For the text-containing cell, return its midpoint in [x, y] coordinate format. 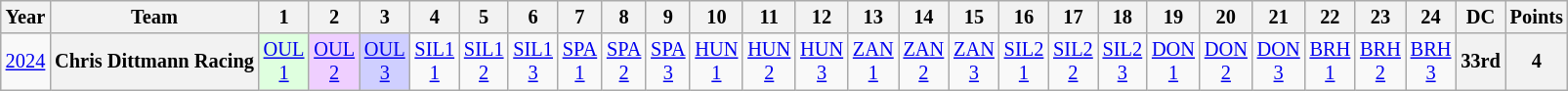
OUL2 [334, 62]
OUL1 [284, 62]
SPA3 [668, 62]
3 [385, 17]
SPA2 [623, 62]
20 [1226, 17]
DON1 [1173, 62]
SIL11 [435, 62]
2 [334, 17]
21 [1279, 17]
SPA1 [580, 62]
DON3 [1279, 62]
2024 [25, 62]
9 [668, 17]
16 [1024, 17]
23 [1380, 17]
DC [1480, 17]
ZAN2 [924, 62]
17 [1073, 17]
5 [484, 17]
7 [580, 17]
ZAN3 [974, 62]
11 [769, 17]
BRH3 [1431, 62]
13 [873, 17]
33rd [1480, 62]
Year [25, 17]
10 [716, 17]
BRH2 [1380, 62]
DON2 [1226, 62]
24 [1431, 17]
SIL23 [1123, 62]
1 [284, 17]
15 [974, 17]
Chris Dittmann Racing [154, 62]
22 [1331, 17]
6 [532, 17]
HUN3 [822, 62]
SIL13 [532, 62]
18 [1123, 17]
12 [822, 17]
OUL3 [385, 62]
8 [623, 17]
SIL21 [1024, 62]
19 [1173, 17]
HUN1 [716, 62]
Team [154, 17]
14 [924, 17]
HUN2 [769, 62]
SIL22 [1073, 62]
ZAN1 [873, 62]
BRH1 [1331, 62]
Points [1537, 17]
SIL12 [484, 62]
